Detect which cell encompasses the target text, then output its (x, y) center coordinate. 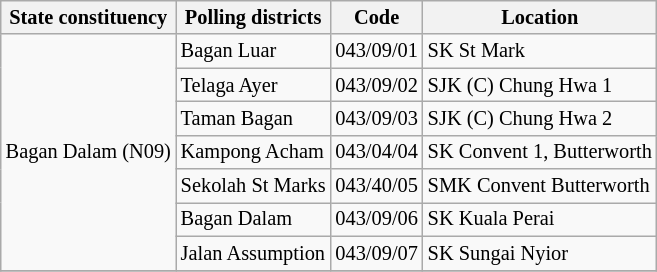
Kampong Acham (254, 152)
Telaga Ayer (254, 85)
043/04/04 (376, 152)
Bagan Luar (254, 51)
Sekolah St Marks (254, 186)
043/09/02 (376, 85)
043/09/03 (376, 118)
043/40/05 (376, 186)
043/09/01 (376, 51)
Bagan Dalam (254, 219)
SK Kuala Perai (540, 219)
Taman Bagan (254, 118)
043/09/06 (376, 219)
SK Sungai Nyior (540, 253)
Code (376, 17)
SK Convent 1, Butterworth (540, 152)
Polling districts (254, 17)
043/09/07 (376, 253)
Jalan Assumption (254, 253)
SMK Convent Butterworth (540, 186)
SK St Mark (540, 51)
Location (540, 17)
State constituency (88, 17)
Bagan Dalam (N09) (88, 152)
SJK (C) Chung Hwa 1 (540, 85)
SJK (C) Chung Hwa 2 (540, 118)
